Return [x, y] of the center of cell containing provided text 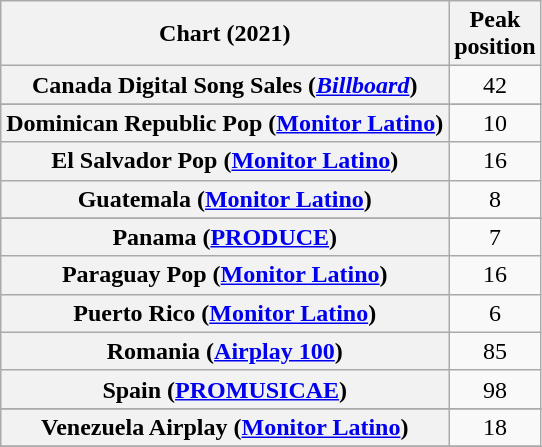
Venezuela Airplay (Monitor Latino) [225, 427]
6 [495, 313]
8 [495, 199]
Spain (PROMUSICAE) [225, 389]
42 [495, 85]
Paraguay Pop (Monitor Latino) [225, 275]
98 [495, 389]
Guatemala (Monitor Latino) [225, 199]
Romania (Airplay 100) [225, 351]
Dominican Republic Pop (Monitor Latino) [225, 123]
Panama (PRODUCE) [225, 237]
El Salvador Pop (Monitor Latino) [225, 161]
Puerto Rico (Monitor Latino) [225, 313]
85 [495, 351]
Peakposition [495, 34]
Canada Digital Song Sales (Billboard) [225, 85]
7 [495, 237]
10 [495, 123]
Chart (2021) [225, 34]
18 [495, 427]
